Scan for the cell matching the given text and deliver its [x, y] coordinate at center. 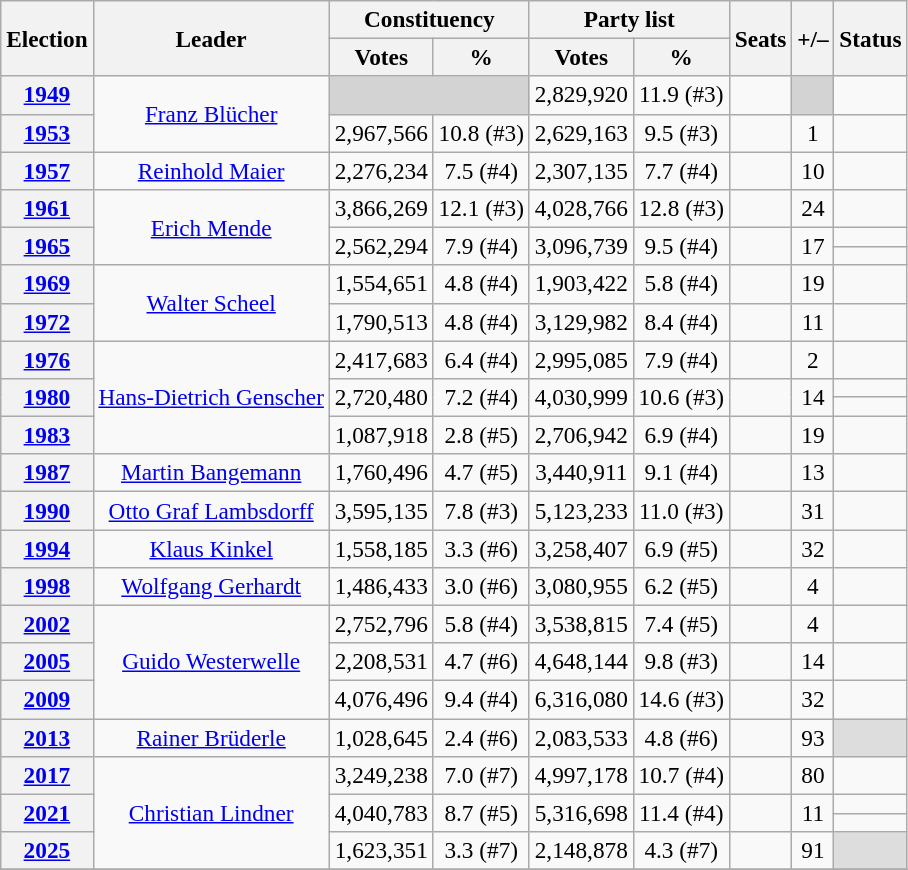
8.7 (#5) [481, 813]
4,030,999 [581, 397]
4,648,144 [581, 662]
2.4 (#6) [481, 737]
8.4 (#4) [681, 322]
12.1 (#3) [481, 208]
9.5 (#3) [681, 133]
2,307,135 [581, 170]
1,790,513 [381, 322]
11.0 (#3) [681, 510]
6.4 (#4) [481, 359]
2005 [47, 662]
2,629,163 [581, 133]
3,080,955 [581, 586]
4.7 (#5) [481, 473]
2,148,878 [581, 850]
10.8 (#3) [481, 133]
2021 [47, 813]
1,087,918 [381, 435]
Christian Lindner [211, 812]
1,558,185 [381, 548]
7.0 (#7) [481, 775]
1,760,496 [381, 473]
1980 [47, 397]
4.7 (#6) [481, 662]
1990 [47, 510]
Seats [760, 38]
1994 [47, 548]
1969 [47, 284]
24 [813, 208]
2,967,566 [381, 133]
7.4 (#5) [681, 624]
1,903,422 [581, 284]
1961 [47, 208]
6.2 (#5) [681, 586]
6.9 (#4) [681, 435]
1,028,645 [381, 737]
10 [813, 170]
17 [813, 246]
93 [813, 737]
6.9 (#5) [681, 548]
2,417,683 [381, 359]
+/– [813, 38]
1953 [47, 133]
1,554,651 [381, 284]
13 [813, 473]
3.0 (#6) [481, 586]
10.7 (#4) [681, 775]
Constituency [429, 19]
Walter Scheel [211, 303]
14.6 (#3) [681, 699]
2,208,531 [381, 662]
Erich Mende [211, 227]
Klaus Kinkel [211, 548]
1972 [47, 322]
2,752,796 [381, 624]
10.6 (#3) [681, 397]
5,123,233 [581, 510]
4,076,496 [381, 699]
4,040,783 [381, 813]
3,440,911 [581, 473]
9.8 (#3) [681, 662]
2009 [47, 699]
3,129,982 [581, 322]
11.9 (#3) [681, 95]
6,316,080 [581, 699]
1,486,433 [381, 586]
3.3 (#7) [481, 850]
Election [47, 38]
Leader [211, 38]
Franz Blücher [211, 114]
7.7 (#4) [681, 170]
4,997,178 [581, 775]
1976 [47, 359]
91 [813, 850]
3,096,739 [581, 246]
1983 [47, 435]
9.1 (#4) [681, 473]
Martin Bangemann [211, 473]
4.3 (#7) [681, 850]
4.8 (#6) [681, 737]
1998 [47, 586]
31 [813, 510]
2,562,294 [381, 246]
3,258,407 [581, 548]
2,083,533 [581, 737]
1,623,351 [381, 850]
Party list [629, 19]
80 [813, 775]
Status [870, 38]
3,538,815 [581, 624]
9.5 (#4) [681, 246]
1965 [47, 246]
3,595,135 [381, 510]
2,706,942 [581, 435]
1949 [47, 95]
7.8 (#3) [481, 510]
2,720,480 [381, 397]
1957 [47, 170]
1 [813, 133]
Wolfgang Gerhardt [211, 586]
Guido Westerwelle [211, 662]
5,316,698 [581, 813]
Rainer Brüderle [211, 737]
2017 [47, 775]
7.2 (#4) [481, 397]
Otto Graf Lambsdorff [211, 510]
3,866,269 [381, 208]
Reinhold Maier [211, 170]
2,276,234 [381, 170]
3.3 (#6) [481, 548]
2013 [47, 737]
7.5 (#4) [481, 170]
1987 [47, 473]
2025 [47, 850]
3,249,238 [381, 775]
2 [813, 359]
2,995,085 [581, 359]
2,829,920 [581, 95]
Hans-Dietrich Genscher [211, 396]
2002 [47, 624]
12.8 (#3) [681, 208]
4,028,766 [581, 208]
11.4 (#4) [681, 813]
2.8 (#5) [481, 435]
9.4 (#4) [481, 699]
